Provide the (X, Y) coordinate of the cell's center where the given text is located.  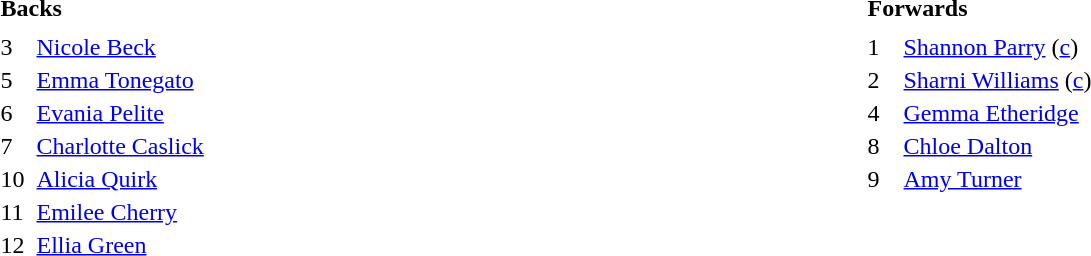
8 (882, 146)
Nicole Beck (449, 47)
Charlotte Caslick (449, 146)
9 (882, 179)
4 (882, 113)
2 (882, 80)
Evania Pelite (449, 113)
Alicia Quirk (449, 179)
Emma Tonegato (449, 80)
1 (882, 47)
Emilee Cherry (449, 212)
